From the cell containing the given text, extract its center point as [X, Y] coordinate. 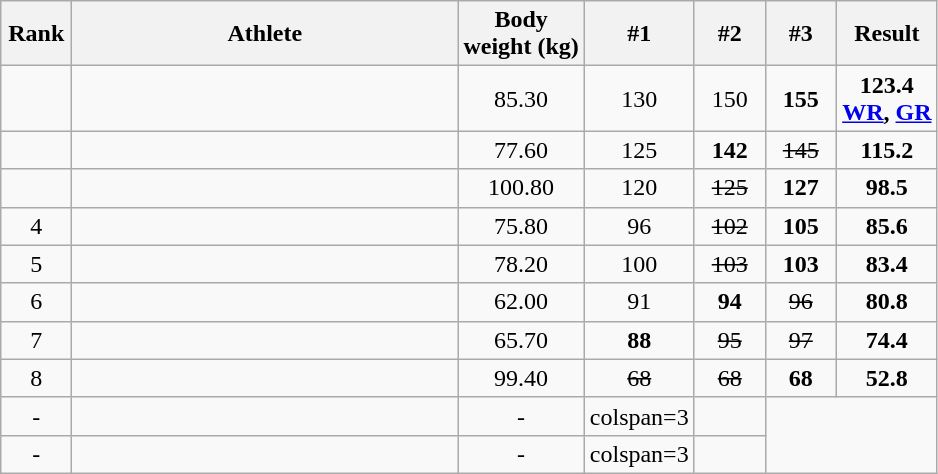
95 [730, 340]
62.00 [521, 302]
4 [36, 226]
65.70 [521, 340]
Athlete [265, 34]
85.6 [886, 226]
#2 [730, 34]
94 [730, 302]
80.8 [886, 302]
150 [730, 98]
145 [800, 150]
115.2 [886, 150]
52.8 [886, 378]
91 [639, 302]
#3 [800, 34]
99.40 [521, 378]
97 [800, 340]
74.4 [886, 340]
155 [800, 98]
#1 [639, 34]
130 [639, 98]
7 [36, 340]
77.60 [521, 150]
142 [730, 150]
78.20 [521, 264]
100.80 [521, 188]
83.4 [886, 264]
75.80 [521, 226]
100 [639, 264]
127 [800, 188]
105 [800, 226]
98.5 [886, 188]
Rank [36, 34]
Result [886, 34]
85.30 [521, 98]
5 [36, 264]
Bodyweight (kg) [521, 34]
102 [730, 226]
123.4 WR, GR [886, 98]
6 [36, 302]
88 [639, 340]
120 [639, 188]
8 [36, 378]
